From the cell containing the given text, extract its center point as [X, Y] coordinate. 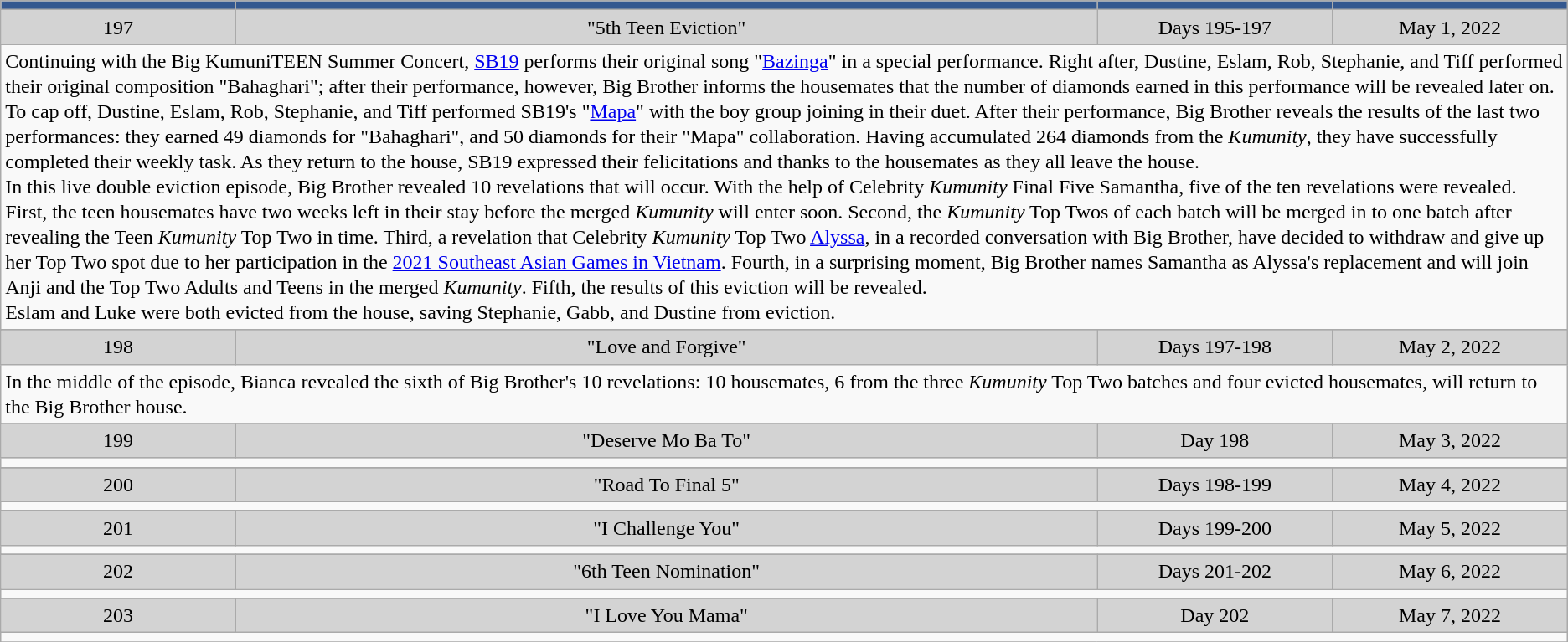
May 6, 2022 [1451, 571]
May 3, 2022 [1451, 440]
Day 198 [1215, 440]
198 [119, 347]
May 1, 2022 [1451, 27]
May 4, 2022 [1451, 484]
May 2, 2022 [1451, 347]
May 5, 2022 [1451, 527]
203 [119, 616]
"I Love You Mama" [667, 616]
197 [119, 27]
"6th Teen Nomination" [667, 571]
May 7, 2022 [1451, 616]
199 [119, 440]
Days 199-200 [1215, 527]
"Deserve Mo Ba To" [667, 440]
201 [119, 527]
202 [119, 571]
Days 197-198 [1215, 347]
"Love and Forgive" [667, 347]
Days 198-199 [1215, 484]
Day 202 [1215, 616]
"5th Teen Eviction" [667, 27]
"I Challenge You" [667, 527]
Days 201-202 [1215, 571]
Days 195-197 [1215, 27]
"Road To Final 5" [667, 484]
200 [119, 484]
